Return the (X, Y) coordinate for the center point of the cell that contains the specified text.  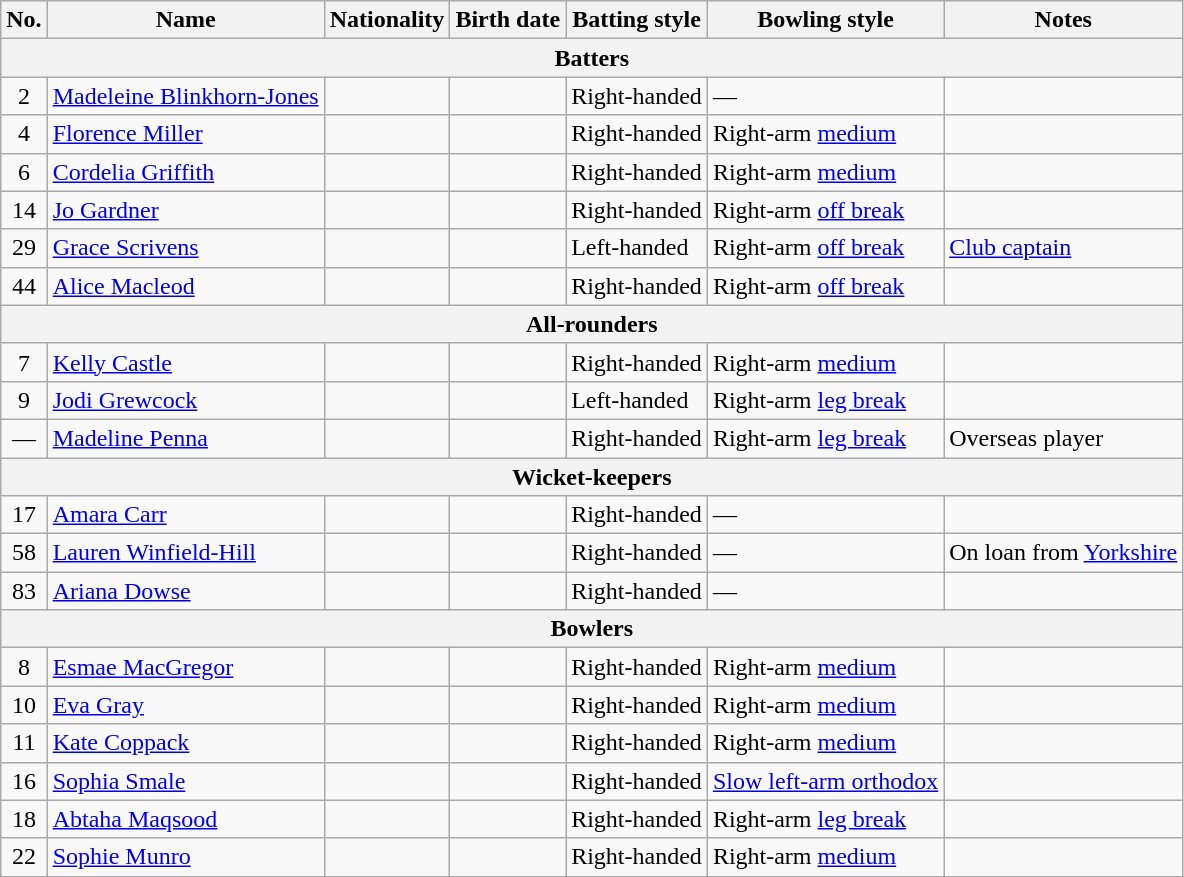
No. (24, 20)
22 (24, 857)
58 (24, 553)
44 (24, 286)
Grace Scrivens (186, 248)
Name (186, 20)
8 (24, 667)
On loan from Yorkshire (1064, 553)
17 (24, 515)
18 (24, 819)
16 (24, 781)
Notes (1064, 20)
Bowlers (592, 629)
Sophia Smale (186, 781)
10 (24, 705)
Lauren Winfield-Hill (186, 553)
Alice Macleod (186, 286)
Abtaha Maqsood (186, 819)
Jo Gardner (186, 210)
Amara Carr (186, 515)
Batting style (637, 20)
Kate Coppack (186, 743)
Nationality (387, 20)
14 (24, 210)
29 (24, 248)
Esmae MacGregor (186, 667)
6 (24, 172)
Wicket-keepers (592, 477)
Batters (592, 58)
9 (24, 400)
83 (24, 591)
Slow left-arm orthodox (825, 781)
Jodi Grewcock (186, 400)
2 (24, 96)
Florence Miller (186, 134)
All-rounders (592, 324)
Madeleine Blinkhorn-Jones (186, 96)
4 (24, 134)
Club captain (1064, 248)
7 (24, 362)
Sophie Munro (186, 857)
Kelly Castle (186, 362)
Madeline Penna (186, 438)
Eva Gray (186, 705)
Cordelia Griffith (186, 172)
Bowling style (825, 20)
Birth date (508, 20)
Overseas player (1064, 438)
11 (24, 743)
Ariana Dowse (186, 591)
